Detect which cell encompasses the target text, then output its (X, Y) center coordinate. 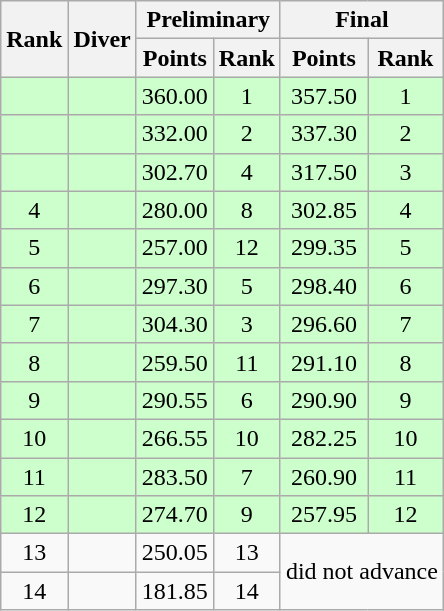
260.90 (324, 477)
266.55 (174, 438)
274.70 (174, 515)
Preliminary (208, 20)
Diver (102, 39)
302.70 (174, 172)
302.85 (324, 210)
257.00 (174, 248)
297.30 (174, 286)
did not advance (362, 572)
357.50 (324, 96)
290.55 (174, 400)
290.90 (324, 400)
296.60 (324, 324)
291.10 (324, 362)
283.50 (174, 477)
259.50 (174, 362)
Final (362, 20)
332.00 (174, 134)
280.00 (174, 210)
181.85 (174, 591)
299.35 (324, 248)
360.00 (174, 96)
250.05 (174, 553)
317.50 (324, 172)
337.30 (324, 134)
304.30 (174, 324)
257.95 (324, 515)
298.40 (324, 286)
282.25 (324, 438)
